Extract the [x, y] coordinate from the center of the cell holding the provided text.  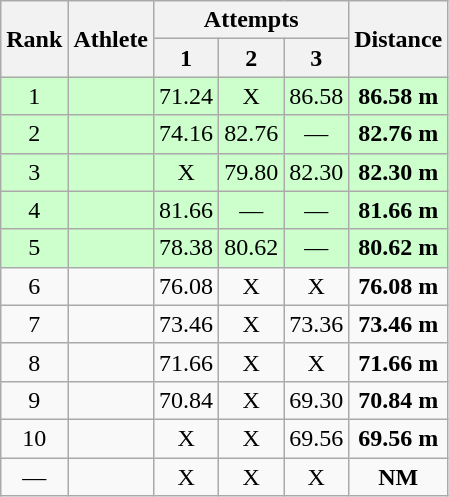
81.66 [186, 210]
NM [398, 477]
80.62 [252, 248]
81.66 m [398, 210]
73.46 [186, 324]
69.56 m [398, 438]
73.46 m [398, 324]
71.66 m [398, 362]
86.58 m [398, 96]
76.08 [186, 286]
8 [34, 362]
69.56 [316, 438]
69.30 [316, 400]
70.84 [186, 400]
Distance [398, 39]
76.08 m [398, 286]
73.36 [316, 324]
78.38 [186, 248]
5 [34, 248]
6 [34, 286]
Athlete [111, 39]
4 [34, 210]
70.84 m [398, 400]
7 [34, 324]
80.62 m [398, 248]
Rank [34, 39]
74.16 [186, 134]
Attempts [252, 20]
82.76 m [398, 134]
82.30 [316, 172]
9 [34, 400]
86.58 [316, 96]
82.76 [252, 134]
71.66 [186, 362]
79.80 [252, 172]
10 [34, 438]
82.30 m [398, 172]
71.24 [186, 96]
